Locate the cell with the specified text and output its [X, Y] center coordinate. 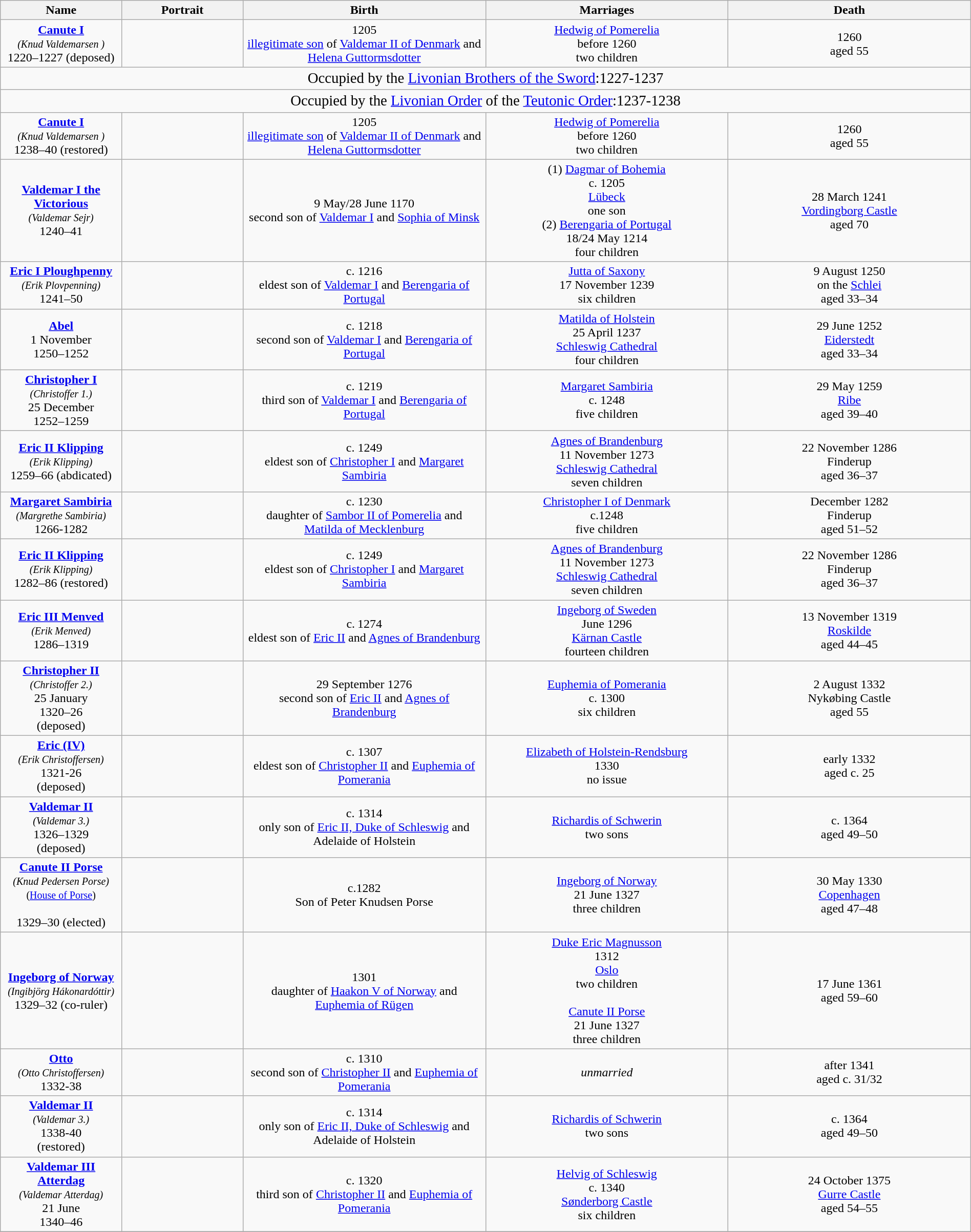
9 August 1250on the Schleiaged 33–34 [850, 285]
Eric II Klipping(Erik Klipping)1282–86 (restored) [61, 569]
29 September 1276second son of Eric II and Agnes of Brandenburg [364, 698]
Name [61, 10]
Birth [364, 10]
December 1282Finderupaged 51–52 [850, 515]
28 March 1241Vordingborg Castleaged 70 [850, 210]
Valdemar III Atterdag(Valdemar Atterdag)21 June1340–46 [61, 1194]
17 June 1361aged 59–60 [850, 990]
c. 1320third son of Christopher II and Euphemia of Pomerania [364, 1194]
Eric (IV)(Erik Christoffersen)1321-26(deposed) [61, 766]
Jutta of Saxony17 November 1239six children [607, 285]
1301daughter of Haakon V of Norway and Euphemia of Rügen [364, 990]
2 August 1332Nykøbing Castleaged 55 [850, 698]
29 June 1252Eiderstedtaged 33–34 [850, 339]
Otto(Otto Christoffersen)1332-38 [61, 1072]
Canute I(Knud Valdemarsen )1238–40 (restored) [61, 136]
Matilda of Holstein25 April 1237Schleswig Cathedralfour children [607, 339]
Canute I(Knud Valdemarsen )1220–1227 (deposed) [61, 44]
c. 1310second son of Christopher II and Euphemia of Pomerania [364, 1072]
13 November 1319Roskildeaged 44–45 [850, 631]
after 1341aged c. 31/32 [850, 1072]
Eric I Ploughpenny(Erik Plovpenning)1241–50 [61, 285]
c.1282Son of Peter Knudsen Porse [364, 895]
Occupied by the Livonian Brothers of the Sword:1227-1237 [485, 78]
Christopher I(Christoffer 1.)25 December1252–1259 [61, 400]
Valdemar II(Valdemar 3.)1326–1329(deposed) [61, 827]
Christopher I of Denmarkc.1248five children [607, 515]
(1) Dagmar of Bohemiac. 1205Lübeckone son(2) Berengaria of Portugal18/24 May 1214four children [607, 210]
Abel1 November1250–1252 [61, 339]
Euphemia of Pomeraniac. 1300six children [607, 698]
c. 1219third son of Valdemar I and Berengaria of Portugal [364, 400]
Ingeborg of Norway(Ingibjörg Hákonardóttir)1329–32 (co-ruler) [61, 990]
c. 1307eldest son of Christopher II and Euphemia of Pomerania [364, 766]
Eric II Klipping(Erik Klipping)1259–66 (abdicated) [61, 461]
unmarried [607, 1072]
Valdemar I the Victorious(Valdemar Sejr)1240–41 [61, 210]
c. 1218second son of Valdemar I and Berengaria of Portugal [364, 339]
c. 1230daughter of Sambor II of Pomerelia and Matilda of Mecklenburg [364, 515]
30 May 1330Copenhagenaged 47–48 [850, 895]
Valdemar II(Valdemar 3.)1338-40(restored) [61, 1127]
Elizabeth of Holstein-Rendsburg1330no issue [607, 766]
Christopher II(Christoffer 2.)25 January1320–26(deposed) [61, 698]
Occupied by the Livonian Order of the Teutonic Order:1237-1238 [485, 101]
Marriages [607, 10]
Helvig of Schleswigc. 1340Sønderborg Castlesix children [607, 1194]
Portrait [182, 10]
Ingeborg of Norway21 June 1327three children [607, 895]
early 1332aged c. 25 [850, 766]
9 May/28 June 1170second son of Valdemar I and Sophia of Minsk [364, 210]
24 October 1375Gurre Castleaged 54–55 [850, 1194]
Margaret Sambiriac. 1248five children [607, 400]
c. 1274eldest son of Eric II and Agnes of Brandenburg [364, 631]
Duke Eric Magnusson1312Oslotwo childrenCanute II Porse21 June 1327three children [607, 990]
Ingeborg of SwedenJune 1296Kärnan Castlefourteen children [607, 631]
Margaret Sambiria(Margrethe Sambiria)1266-1282 [61, 515]
Eric III Menved(Erik Menved)1286–1319 [61, 631]
29 May 1259Ribeaged 39–40 [850, 400]
Canute II Porse(Knud Pedersen Porse)(House of Porse)1329–30 (elected) [61, 895]
c. 1216eldest son of Valdemar I and Berengaria of Portugal [364, 285]
Death [850, 10]
